Pinpoint the cell where the given text exists, returning its (x, y) midpoint coordinate. 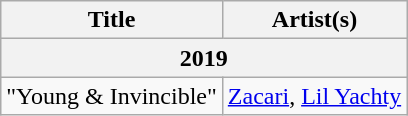
Artist(s) (314, 20)
Title (112, 20)
"Young & Invincible" (112, 96)
2019 (204, 58)
Zacari, Lil Yachty (314, 96)
